Return the (X, Y) coordinate for the center point of the cell that contains the specified text.  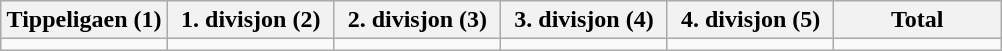
1. divisjon (2) (250, 20)
2. divisjon (3) (418, 20)
Total (918, 20)
Tippeligaen (1) (84, 20)
4. divisjon (5) (750, 20)
3. divisjon (4) (584, 20)
